Locate the cell with the specified text and output its (x, y) center coordinate. 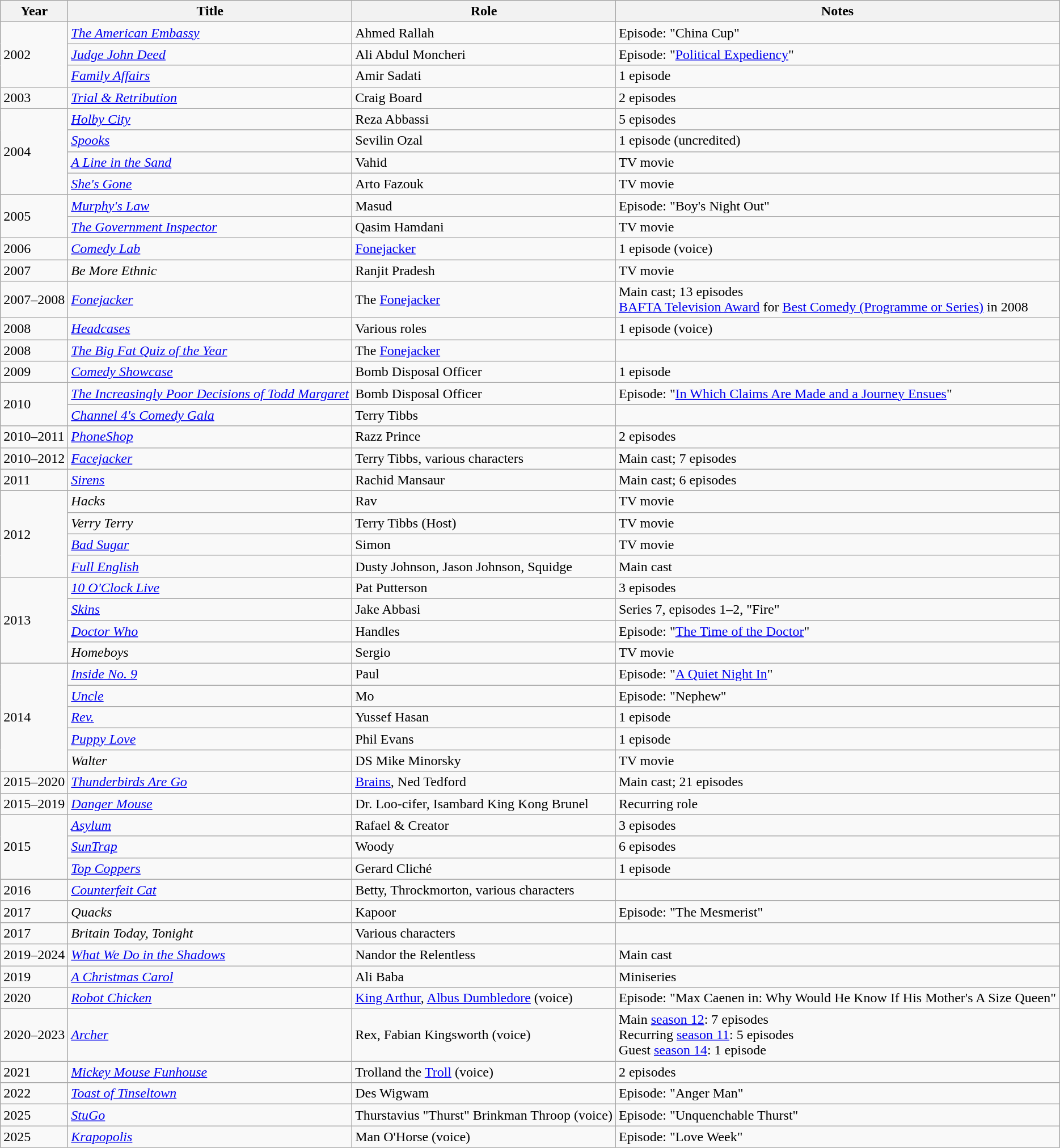
2007 (34, 271)
Episode: "In Which Claims Are Made and a Journey Ensues" (837, 394)
Woody (484, 847)
Episode: "Political Expediency" (837, 54)
Rafael & Creator (484, 825)
Murphy's Law (210, 205)
5 episodes (837, 119)
Family Affairs (210, 76)
1 episode (uncredited) (837, 141)
6 episodes (837, 847)
Comedy Lab (210, 248)
2022 (34, 1094)
Danger Mouse (210, 804)
The Big Fat Quiz of the Year (210, 351)
Homeboys (210, 653)
Archer (210, 1035)
Ali Baba (484, 976)
She's Gone (210, 184)
2005 (34, 216)
2010–2011 (34, 437)
Doctor Who (210, 631)
Arto Fazouk (484, 184)
Facejacker (210, 458)
Robot Chicken (210, 998)
Title (210, 11)
2020–2023 (34, 1035)
2010 (34, 404)
Kapoor (484, 911)
Phil Evans (484, 739)
2010–2012 (34, 458)
Jake Abbasi (484, 609)
Toast of Tinseltown (210, 1094)
Trolland the Troll (voice) (484, 1072)
Ali Abdul Moncheri (484, 54)
Rev. (210, 717)
2016 (34, 890)
Sirens (210, 480)
2013 (34, 620)
Various roles (484, 329)
Episode: "Nephew" (837, 696)
Rex, Fabian Kingsworth (voice) (484, 1035)
2015–2019 (34, 804)
DS Mike Minorsky (484, 761)
10 O'Clock Live (210, 588)
Razz Prince (484, 437)
Paul (484, 674)
Episode: "A Quiet Night In" (837, 674)
2004 (34, 151)
Main cast; 6 episodes (837, 480)
StuGo (210, 1115)
Recurring role (837, 804)
The Government Inspector (210, 227)
Episode: "Unquenchable Thurst" (837, 1115)
2014 (34, 717)
Main cast; 13 episodesBAFTA Television Award for Best Comedy (Programme or Series) in 2008 (837, 299)
Trial & Retribution (210, 98)
Nandor the Relentless (484, 955)
2006 (34, 248)
Verry Terry (210, 523)
Sergio (484, 653)
Thunderbirds Are Go (210, 782)
Mickey Mouse Funhouse (210, 1072)
Uncle (210, 696)
Pat Putterson (484, 588)
Terry Tibbs (484, 415)
Series 7, episodes 1–2, "Fire" (837, 609)
Gerard Cliché (484, 868)
Episode: "Anger Man" (837, 1094)
Miniseries (837, 976)
2007–2008 (34, 299)
Inside No. 9 (210, 674)
Main season 12: 7 episodesRecurring season 11: 5 episodesGuest season 14: 1 episode (837, 1035)
2011 (34, 480)
Brains, Ned Tedford (484, 782)
Man O'Horse (voice) (484, 1137)
2019 (34, 976)
Betty, Throckmorton, various characters (484, 890)
Spooks (210, 141)
Asylum (210, 825)
Main cast; 7 episodes (837, 458)
The American Embassy (210, 33)
Dr. Loo-cifer, Isambard King Kong Brunel (484, 804)
Dusty Johnson, Jason Johnson, Squidge (484, 566)
Amir Sadati (484, 76)
Main cast; 21 episodes (837, 782)
Episode: "Max Caenen in: Why Would He Know If His Mother's A Size Queen" (837, 998)
Comedy Showcase (210, 372)
Full English (210, 566)
2021 (34, 1072)
2015–2020 (34, 782)
Terry Tibbs (Host) (484, 523)
Masud (484, 205)
Episode: "Love Week" (837, 1137)
Qasim Hamdani (484, 227)
2012 (34, 534)
Thurstavius "Thurst" Brinkman Throop (voice) (484, 1115)
What We Do in the Shadows (210, 955)
2003 (34, 98)
Various characters (484, 933)
Role (484, 11)
Ranjit Pradesh (484, 271)
Krapopolis (210, 1137)
Year (34, 11)
Puppy Love (210, 739)
Holby City (210, 119)
PhoneShop (210, 437)
Des Wigwam (484, 1094)
Be More Ethnic (210, 271)
2015 (34, 847)
2002 (34, 54)
2020 (34, 998)
Notes (837, 11)
Rachid Mansaur (484, 480)
Britain Today, Tonight (210, 933)
A Christmas Carol (210, 976)
Bad Sugar (210, 545)
Episode: "Boy's Night Out" (837, 205)
Reza Abbassi (484, 119)
Craig Board (484, 98)
Simon (484, 545)
The Increasingly Poor Decisions of Todd Margaret (210, 394)
Counterfeit Cat (210, 890)
King Arthur, Albus Dumbledore (voice) (484, 998)
2009 (34, 372)
Judge John Deed (210, 54)
Mo (484, 696)
Episode: "The Mesmerist" (837, 911)
Walter (210, 761)
Hacks (210, 501)
Channel 4's Comedy Gala (210, 415)
Vahid (484, 162)
A Line in the Sand (210, 162)
Sevilin Ozal (484, 141)
2019–2024 (34, 955)
Episode: "The Time of the Doctor" (837, 631)
Top Coppers (210, 868)
Rav (484, 501)
Terry Tibbs, various characters (484, 458)
Headcases (210, 329)
Yussef Hasan (484, 717)
Skins (210, 609)
Quacks (210, 911)
Handles (484, 631)
Ahmed Rallah (484, 33)
Episode: "China Cup" (837, 33)
SunTrap (210, 847)
